Determine the (x, y) coordinate at the center of the cell enclosing the given text.  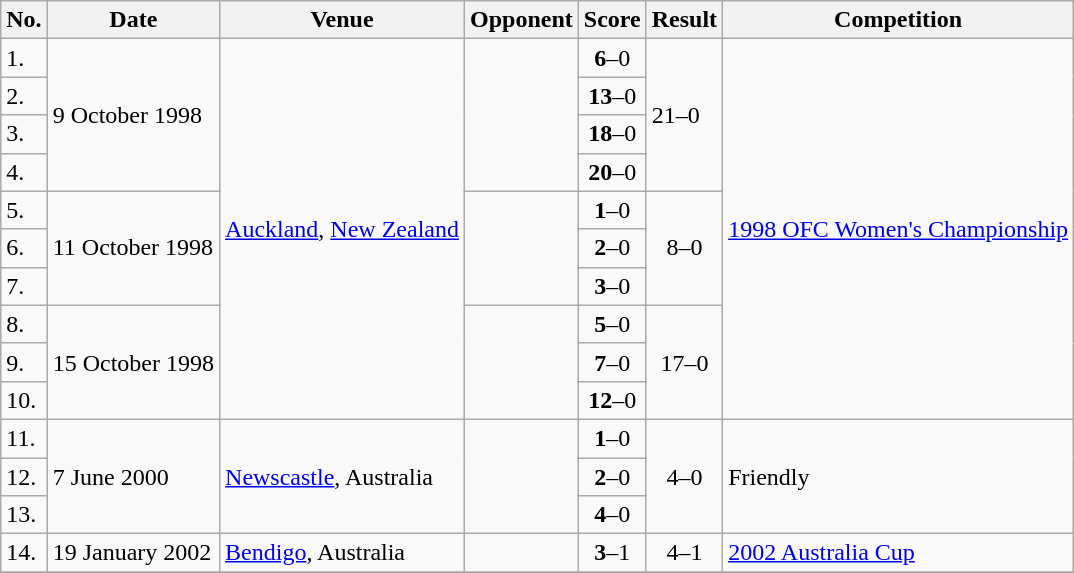
1. (24, 58)
5. (24, 210)
17–0 (684, 362)
12–0 (612, 400)
10. (24, 400)
Opponent (521, 20)
Score (612, 20)
Auckland, New Zealand (342, 230)
13–0 (612, 96)
6. (24, 248)
15 October 1998 (133, 362)
8. (24, 324)
No. (24, 20)
Bendigo, Australia (342, 553)
9. (24, 362)
6–0 (612, 58)
Venue (342, 20)
2. (24, 96)
7–0 (612, 362)
12. (24, 477)
11 October 1998 (133, 248)
7 June 2000 (133, 476)
7. (24, 286)
Friendly (898, 476)
4–1 (684, 553)
Result (684, 20)
8–0 (684, 248)
18–0 (612, 134)
4. (24, 172)
Competition (898, 20)
3–1 (612, 553)
1998 OFC Women's Championship (898, 230)
2002 Australia Cup (898, 553)
21–0 (684, 115)
9 October 1998 (133, 115)
13. (24, 515)
5–0 (612, 324)
11. (24, 438)
14. (24, 553)
Newscastle, Australia (342, 476)
20–0 (612, 172)
19 January 2002 (133, 553)
3. (24, 134)
Date (133, 20)
3–0 (612, 286)
